Search for the cell housing the specified text and yield its (X, Y) center coordinate. 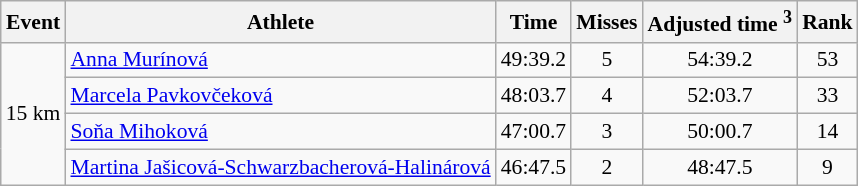
15 km (34, 113)
Athlete (280, 22)
Anna Murínová (280, 60)
Soňa Mihoková (280, 132)
2 (606, 167)
Adjusted time 3 (720, 22)
Marcela Pavkovčeková (280, 96)
54:39.2 (720, 60)
4 (606, 96)
46:47.5 (534, 167)
50:00.7 (720, 132)
33 (828, 96)
3 (606, 132)
Time (534, 22)
14 (828, 132)
Event (34, 22)
Rank (828, 22)
48:03.7 (534, 96)
53 (828, 60)
49:39.2 (534, 60)
48:47.5 (720, 167)
Misses (606, 22)
9 (828, 167)
47:00.7 (534, 132)
Martina Jašicová-Schwarzbacherová-Halinárová (280, 167)
52:03.7 (720, 96)
5 (606, 60)
